Extract the [X, Y] coordinate from the center of the cell holding the provided text.  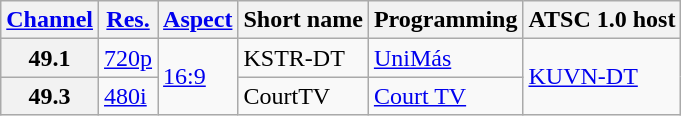
Aspect [198, 20]
16:9 [198, 77]
Programming [446, 20]
Res. [128, 20]
CourtTV [303, 96]
720p [128, 58]
Court TV [446, 96]
Channel [50, 20]
KUVN-DT [602, 77]
49.1 [50, 58]
ATSC 1.0 host [602, 20]
49.3 [50, 96]
KSTR-DT [303, 58]
Short name [303, 20]
480i [128, 96]
UniMás [446, 58]
